Output the (X, Y) coordinate of the center of the cell containing the given text.  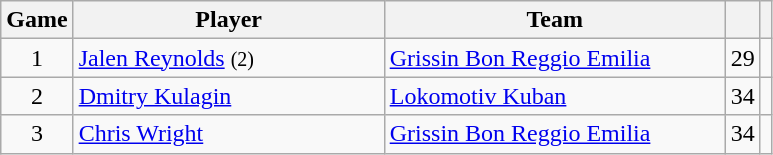
Player (228, 20)
3 (37, 134)
1 (37, 58)
Lokomotiv Kuban (554, 96)
Jalen Reynolds (2) (228, 58)
Chris Wright (228, 134)
2 (37, 96)
Dmitry Kulagin (228, 96)
Team (554, 20)
29 (742, 58)
Game (37, 20)
